Search for the cell housing the specified text and yield its (X, Y) center coordinate. 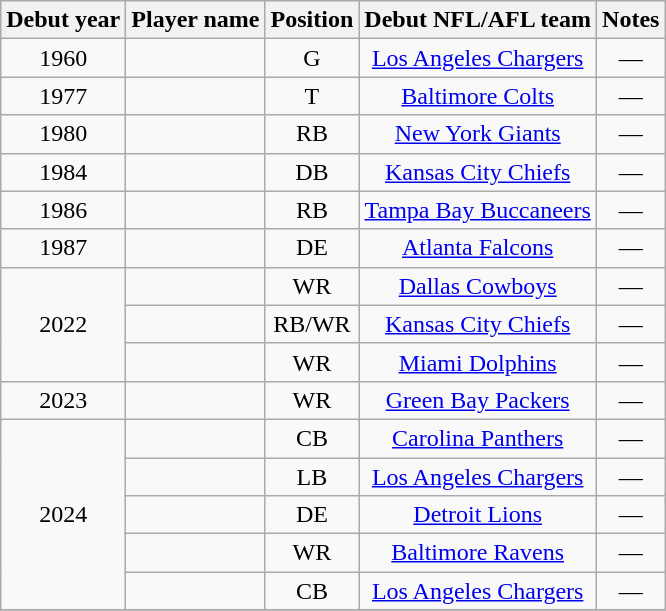
Debut NFL/AFL team (478, 20)
T (312, 96)
DB (312, 172)
1987 (64, 248)
Green Bay Packers (478, 400)
2024 (64, 514)
1984 (64, 172)
New York Giants (478, 134)
Atlanta Falcons (478, 248)
1977 (64, 96)
Baltimore Ravens (478, 553)
Debut year (64, 20)
Notes (631, 20)
Player name (196, 20)
Dallas Cowboys (478, 286)
Tampa Bay Buccaneers (478, 210)
RB/WR (312, 324)
Carolina Panthers (478, 438)
2022 (64, 324)
1980 (64, 134)
G (312, 58)
2023 (64, 400)
Baltimore Colts (478, 96)
1986 (64, 210)
1960 (64, 58)
Detroit Lions (478, 515)
Position (312, 20)
LB (312, 477)
Miami Dolphins (478, 362)
